Return [x, y] of the center of cell containing provided text 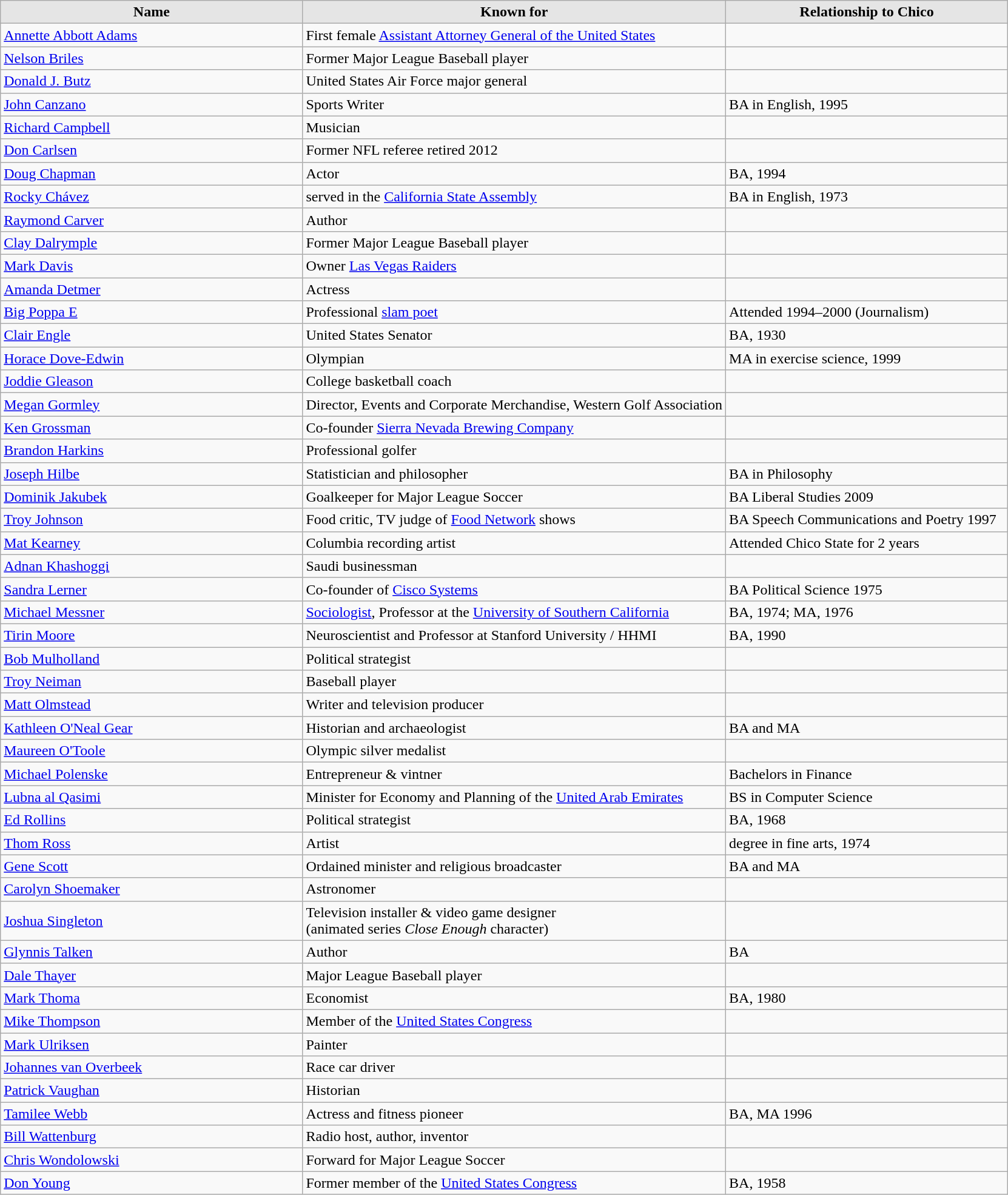
Co-founder of Cisco Systems [514, 589]
BA Liberal Studies 2009 [867, 497]
BA in English, 1973 [867, 197]
Co-founder Sierra Nevada Brewing Company [514, 428]
Dale Thayer [152, 975]
Glynnis Talken [152, 952]
Professional golfer [514, 451]
Clair Engle [152, 335]
Rocky Chávez [152, 197]
Astronomer [514, 889]
Mat Kearney [152, 543]
BA [867, 952]
Amanda Detmer [152, 289]
Director, Events and Corporate Merchandise, Western Golf Association [514, 405]
Television installer & video game designer(animated series Close Enough character) [514, 921]
Annette Abbott Adams [152, 35]
Saudi businessman [514, 566]
Race car driver [514, 1068]
Doug Chapman [152, 173]
Ordained minister and religious broadcaster [514, 866]
First female Assistant Attorney General of the United States [514, 35]
Michael Polenske [152, 774]
Bill Wattenburg [152, 1137]
Maureen O'Toole [152, 751]
Thom Ross [152, 843]
Olympian [514, 358]
Painter [514, 1044]
Chris Wondolowski [152, 1160]
Forward for Major League Soccer [514, 1160]
Johannes van Overbeek [152, 1068]
Horace Dove-Edwin [152, 358]
United States Senator [514, 335]
Adnan Khashoggi [152, 566]
Former NFL referee retired 2012 [514, 150]
Relationship to Chico [867, 12]
BA, 1990 [867, 635]
Michael Messner [152, 612]
Joshua Singleton [152, 921]
Bob Mulholland [152, 658]
Don Carlsen [152, 150]
Writer and television producer [514, 705]
Joddie Gleason [152, 382]
Dominik Jakubek [152, 497]
Actor [514, 173]
Historian [514, 1091]
degree in fine arts, 1974 [867, 843]
BA, 1980 [867, 998]
BA, MA 1996 [867, 1114]
Olympic silver medalist [514, 751]
BA, 1958 [867, 1183]
BA in English, 1995 [867, 104]
Lubna al Qasimi [152, 797]
Joseph Hilbe [152, 474]
Bachelors in Finance [867, 774]
Sandra Lerner [152, 589]
Carolyn Shoemaker [152, 889]
BA, 1974; MA, 1976 [867, 612]
BA Political Science 1975 [867, 589]
Former member of the United States Congress [514, 1183]
Mark Ulriksen [152, 1044]
Artist [514, 843]
served in the California State Assembly [514, 197]
Kathleen O'Neal Gear [152, 728]
BA, 1994 [867, 173]
Minister for Economy and Planning of the United Arab Emirates [514, 797]
Troy Neiman [152, 682]
Historian and archaeologist [514, 728]
Raymond Carver [152, 220]
MA in exercise science, 1999 [867, 358]
Statistician and philosopher [514, 474]
Musician [514, 127]
Donald J. Butz [152, 81]
Goalkeeper for Major League Soccer [514, 497]
Big Poppa E [152, 312]
Radio host, author, inventor [514, 1137]
Professional slam poet [514, 312]
Richard Campbell [152, 127]
Major League Baseball player [514, 975]
United States Air Force major general [514, 81]
Member of the United States Congress [514, 1021]
Columbia recording artist [514, 543]
Nelson Briles [152, 58]
College basketball coach [514, 382]
Mark Davis [152, 266]
Megan Gormley [152, 405]
BA Speech Communications and Poetry 1997 [867, 520]
Economist [514, 998]
Don Young [152, 1183]
Food critic, TV judge of Food Network shows [514, 520]
Name [152, 12]
Actress [514, 289]
Neuroscientist and Professor at Stanford University / HHMI [514, 635]
BA, 1968 [867, 820]
Actress and fitness pioneer [514, 1114]
Gene Scott [152, 866]
BS in Computer Science [867, 797]
Owner Las Vegas Raiders [514, 266]
Troy Johnson [152, 520]
Ed Rollins [152, 820]
Clay Dalrymple [152, 243]
Known for [514, 12]
Tamilee Webb [152, 1114]
Mark Thoma [152, 998]
BA in Philosophy [867, 474]
Brandon Harkins [152, 451]
Baseball player [514, 682]
Entrepreneur & vintner [514, 774]
Sociologist, Professor at the University of Southern California [514, 612]
Sports Writer [514, 104]
Attended 1994–2000 (Journalism) [867, 312]
Ken Grossman [152, 428]
Mike Thompson [152, 1021]
BA, 1930 [867, 335]
John Canzano [152, 104]
Tirin Moore [152, 635]
Matt Olmstead [152, 705]
Patrick Vaughan [152, 1091]
Attended Chico State for 2 years [867, 543]
